Return [X, Y] of the center of cell containing provided text 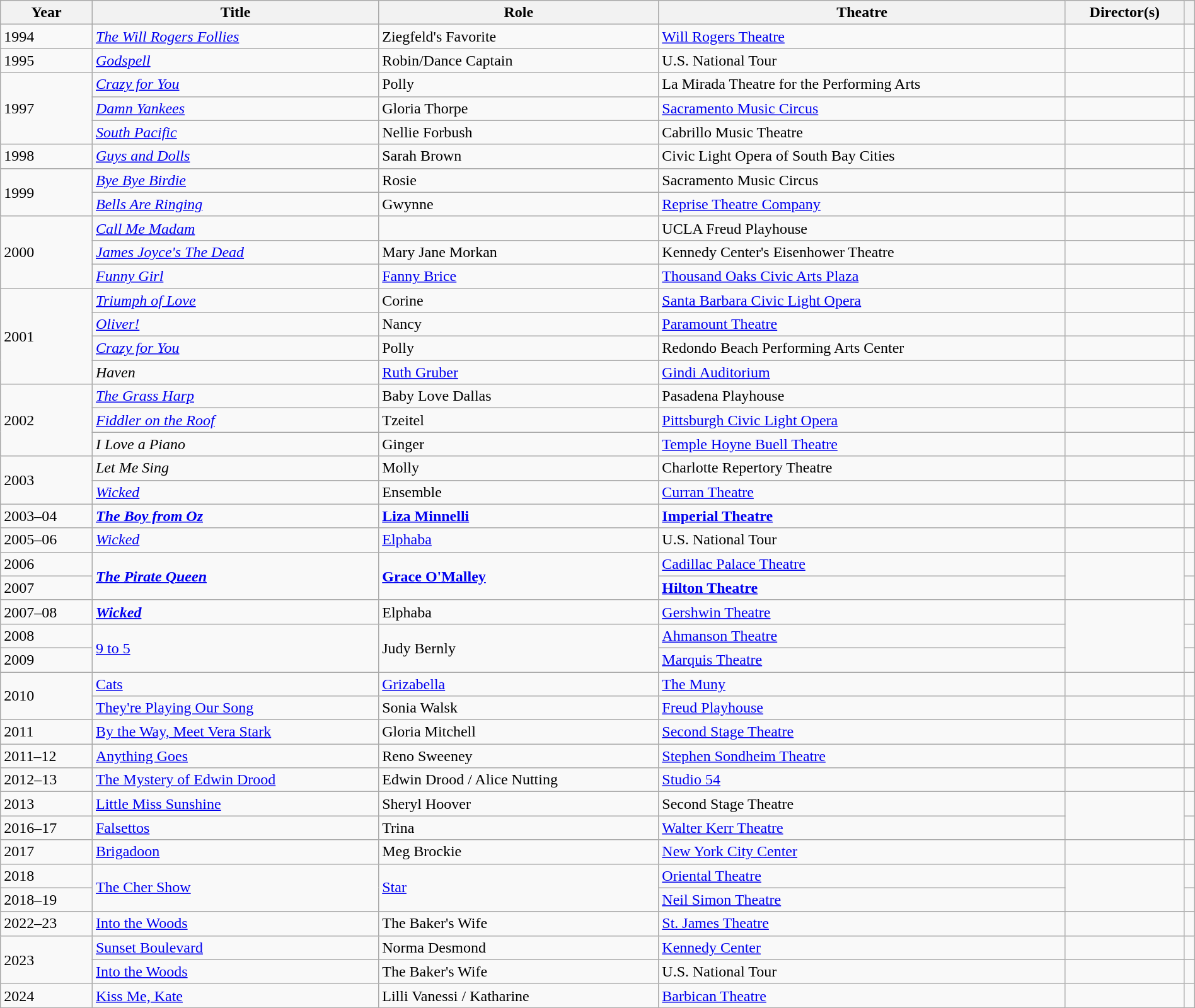
Reprise Theatre Company [862, 204]
2010 [47, 696]
Year [47, 13]
Hilton Theatre [862, 588]
2017 [47, 852]
Curran Theatre [862, 492]
Judy Bernly [519, 648]
2009 [47, 660]
2003–04 [47, 516]
9 to 5 [235, 648]
Role [519, 13]
Brigadoon [235, 852]
La Mirada Theatre for the Performing Arts [862, 84]
Redondo Beach Performing Arts Center [862, 348]
Marquis Theatre [862, 660]
2000 [47, 252]
Charlotte Repertory Theatre [862, 468]
Liza Minnelli [519, 516]
2018 [47, 876]
The Cher Show [235, 888]
Imperial Theatre [862, 516]
1997 [47, 108]
The Mystery of Edwin Drood [235, 780]
Gloria Thorpe [519, 108]
Studio 54 [862, 780]
Pittsburgh Civic Light Opera [862, 420]
Let Me Sing [235, 468]
Cats [235, 684]
Ahmanson Theatre [862, 636]
Will Rogers Theatre [862, 37]
Robin/Dance Captain [519, 60]
South Pacific [235, 132]
Little Miss Sunshine [235, 804]
Guys and Dolls [235, 156]
Reno Sweeney [519, 756]
Thousand Oaks Civic Arts Plaza [862, 276]
UCLA Freud Playhouse [862, 228]
Grizabella [519, 684]
Paramount Theatre [862, 324]
1994 [47, 37]
Oliver! [235, 324]
Falsettos [235, 828]
St. James Theatre [862, 924]
Kennedy Center [862, 948]
2001 [47, 336]
Star [519, 888]
The Boy from Oz [235, 516]
Civic Light Opera of South Bay Cities [862, 156]
Edwin Drood / Alice Nutting [519, 780]
Norma Desmond [519, 948]
Director(s) [1124, 13]
Ensemble [519, 492]
2003 [47, 480]
New York City Center [862, 852]
Godspell [235, 60]
Trina [519, 828]
The Will Rogers Follies [235, 37]
2006 [47, 564]
Nancy [519, 324]
Grace O'Malley [519, 576]
Cadillac Palace Theatre [862, 564]
2011–12 [47, 756]
Funny Girl [235, 276]
2008 [47, 636]
Neil Simon Theatre [862, 900]
Temple Hoyne Buell Theatre [862, 444]
Kennedy Center's Eisenhower Theatre [862, 252]
James Joyce's The Dead [235, 252]
Bells Are Ringing [235, 204]
Barbican Theatre [862, 995]
2007 [47, 588]
Rosie [519, 180]
2013 [47, 804]
Ginger [519, 444]
2022–23 [47, 924]
Anything Goes [235, 756]
Sarah Brown [519, 156]
Gershwin Theatre [862, 612]
Triumph of Love [235, 301]
2024 [47, 995]
Meg Brockie [519, 852]
2023 [47, 959]
Molly [519, 468]
The Muny [862, 684]
They're Playing Our Song [235, 708]
2005–06 [47, 540]
2011 [47, 732]
Gwynne [519, 204]
Ziegfeld's Favorite [519, 37]
Cabrillo Music Theatre [862, 132]
Gloria Mitchell [519, 732]
Sheryl Hoover [519, 804]
2002 [47, 420]
Ruth Gruber [519, 372]
Theatre [862, 13]
I Love a Piano [235, 444]
Stephen Sondheim Theatre [862, 756]
2018–19 [47, 900]
Walter Kerr Theatre [862, 828]
Haven [235, 372]
2007–08 [47, 612]
Freud Playhouse [862, 708]
Lilli Vanessi / Katharine [519, 995]
1995 [47, 60]
Fiddler on the Roof [235, 420]
The Grass Harp [235, 396]
Damn Yankees [235, 108]
Pasadena Playhouse [862, 396]
Gindi Auditorium [862, 372]
Fanny Brice [519, 276]
Call Me Madam [235, 228]
Mary Jane Morkan [519, 252]
2016–17 [47, 828]
Sonia Walsk [519, 708]
1999 [47, 192]
The Pirate Queen [235, 576]
Nellie Forbush [519, 132]
Santa Barbara Civic Light Opera [862, 301]
Title [235, 13]
Oriental Theatre [862, 876]
1998 [47, 156]
2012–13 [47, 780]
Kiss Me, Kate [235, 995]
Bye Bye Birdie [235, 180]
By the Way, Meet Vera Stark [235, 732]
Tzeitel [519, 420]
Corine [519, 301]
Baby Love Dallas [519, 396]
Sunset Boulevard [235, 948]
